For the text-containing cell, return its midpoint in [x, y] coordinate format. 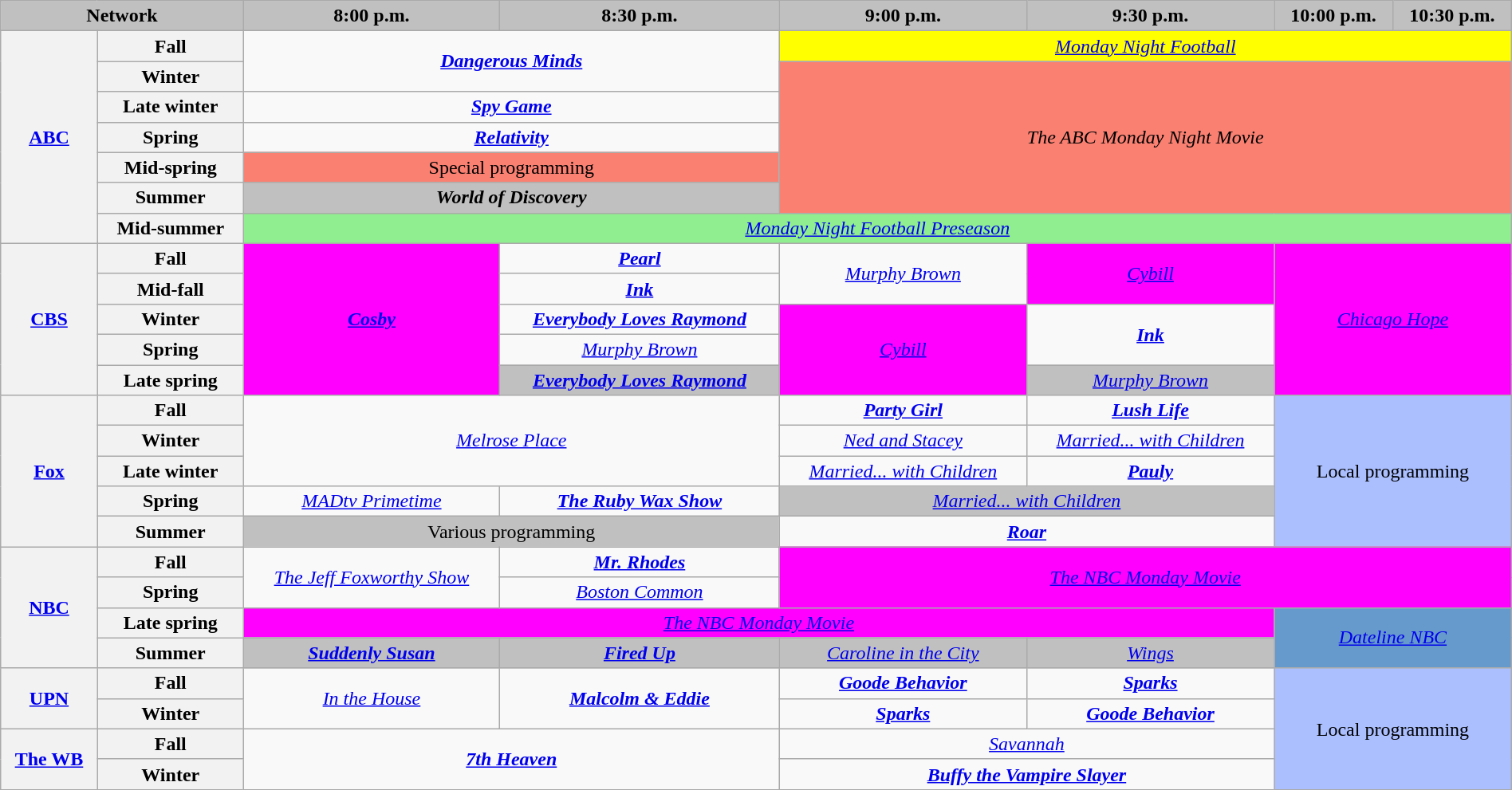
10:00 p.m. [1333, 16]
Suddenly Susan [372, 653]
Savannah [1026, 744]
Chicago Hope [1393, 319]
CBS [49, 319]
Melrose Place [511, 441]
Special programming [511, 167]
The ABC Monday Night Movie [1145, 137]
Monday Night Football Preseason [877, 228]
The Ruby Wax Show [640, 501]
Dangerous Minds [511, 61]
Cosby [372, 319]
The WB [49, 759]
Malcolm & Eddie [640, 698]
Mr. Rhodes [640, 562]
Buffy the Vampire Slayer [1026, 774]
7th Heaven [511, 759]
10:30 p.m. [1451, 16]
Relativity [511, 137]
Mid-spring [171, 167]
Roar [1026, 532]
Various programming [511, 532]
8:30 p.m. [640, 16]
Ned and Stacey [903, 441]
NBC [49, 607]
Mid-fall [171, 289]
Dateline NBC [1393, 638]
ABC [49, 137]
Spy Game [511, 107]
Monday Night Football [1145, 46]
Pauly [1150, 471]
UPN [49, 698]
World of Discovery [511, 198]
Pearl [640, 258]
The Jeff Foxworthy Show [372, 577]
9:30 p.m. [1150, 16]
Boston Common [640, 592]
MADtv Primetime [372, 501]
Party Girl [903, 411]
Fired Up [640, 653]
Wings [1150, 653]
Lush Life [1150, 411]
Mid-summer [171, 228]
Network [123, 16]
Fox [49, 471]
9:00 p.m. [903, 16]
Caroline in the City [903, 653]
In the House [372, 698]
8:00 p.m. [372, 16]
